Return (X, Y) of the center of cell containing provided text 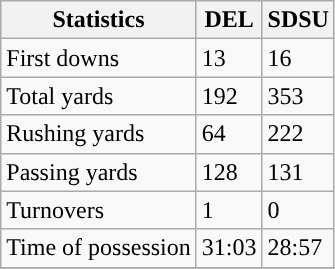
28:57 (298, 248)
353 (298, 96)
131 (298, 172)
31:03 (229, 248)
192 (229, 96)
Passing yards (99, 172)
DEL (229, 20)
First downs (99, 58)
Statistics (99, 20)
Time of possession (99, 248)
13 (229, 58)
222 (298, 134)
Turnovers (99, 210)
SDSU (298, 20)
1 (229, 210)
Rushing yards (99, 134)
16 (298, 58)
0 (298, 210)
Total yards (99, 96)
128 (229, 172)
64 (229, 134)
